Locate the cell with the specified text and output its [X, Y] center coordinate. 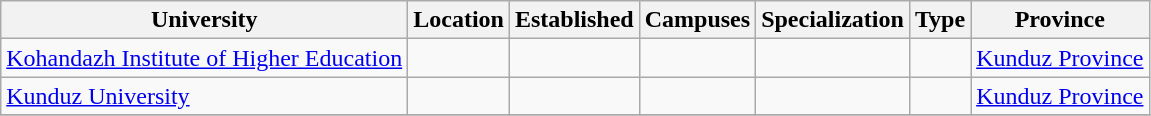
Type [940, 20]
Kunduz University [204, 96]
University [204, 20]
Province [1060, 20]
Established [574, 20]
Location [459, 20]
Kohandazh Institute of Higher Education [204, 58]
Campuses [697, 20]
Specialization [833, 20]
